Return (x, y) of the center of cell containing provided text 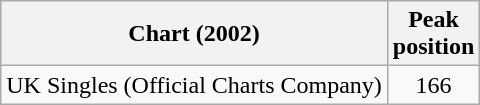
166 (433, 85)
Peakposition (433, 34)
UK Singles (Official Charts Company) (194, 85)
Chart (2002) (194, 34)
